Find where the given text appears and provide that cell's center as (x, y) coordinate. 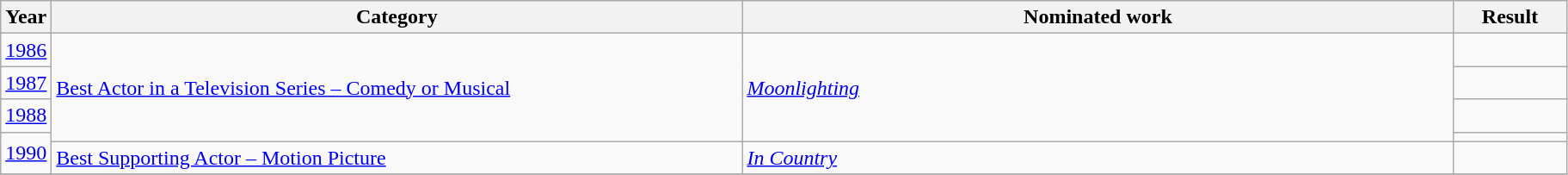
Year (26, 17)
1987 (26, 83)
Best Actor in a Television Series – Comedy or Musical (397, 88)
1986 (26, 50)
Best Supporting Actor – Motion Picture (397, 158)
Moonlighting (1098, 88)
Category (397, 17)
Result (1510, 17)
1990 (26, 153)
1988 (26, 116)
In Country (1098, 158)
Nominated work (1098, 17)
